Provide the [X, Y] coordinate of the cell's center where the given text is located.  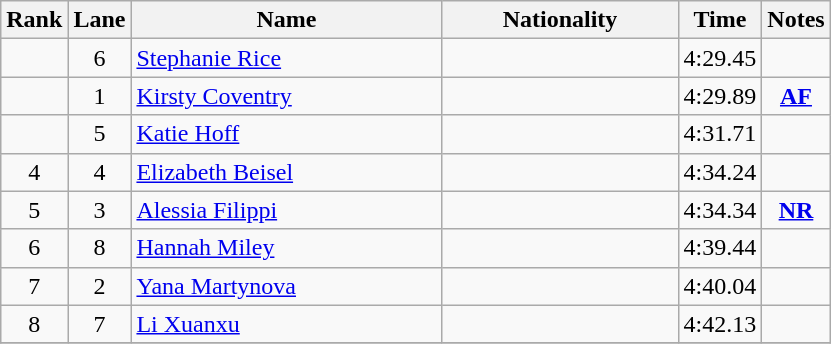
Notes [796, 20]
Rank [34, 20]
4:40.04 [720, 286]
Kirsty Coventry [286, 96]
Hannah Miley [286, 248]
Lane [100, 20]
4:39.44 [720, 248]
4:29.45 [720, 58]
Name [286, 20]
4:42.13 [720, 324]
Time [720, 20]
Stephanie Rice [286, 58]
Nationality [560, 20]
2 [100, 286]
Yana Martynova [286, 286]
1 [100, 96]
Li Xuanxu [286, 324]
4:31.71 [720, 134]
NR [796, 210]
Katie Hoff [286, 134]
3 [100, 210]
Elizabeth Beisel [286, 172]
Alessia Filippi [286, 210]
AF [796, 96]
4:34.34 [720, 210]
4:29.89 [720, 96]
4:34.24 [720, 172]
